For the text-containing cell, return its midpoint in (X, Y) coordinate format. 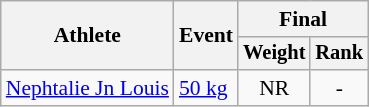
NR (274, 88)
- (339, 88)
50 kg (206, 88)
Event (206, 36)
Final (303, 19)
Weight (274, 54)
Rank (339, 54)
Athlete (88, 36)
Nephtalie Jn Louis (88, 88)
